Search for the cell housing the specified text and yield its (X, Y) center coordinate. 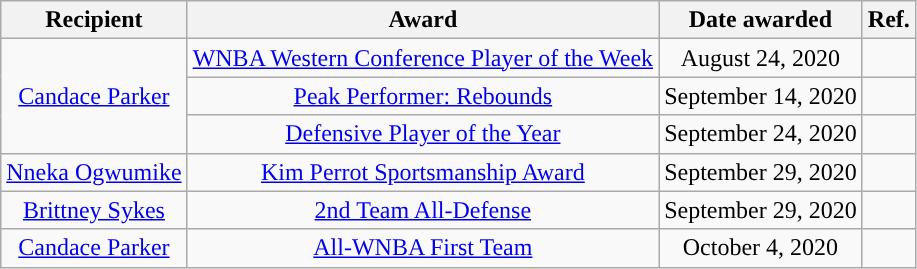
Date awarded (761, 20)
September 24, 2020 (761, 134)
Award (422, 20)
August 24, 2020 (761, 58)
2nd Team All-Defense (422, 210)
October 4, 2020 (761, 248)
Recipient (94, 20)
WNBA Western Conference Player of the Week (422, 58)
Ref. (888, 20)
Kim Perrot Sportsmanship Award (422, 172)
September 14, 2020 (761, 96)
Nneka Ogwumike (94, 172)
Peak Performer: Rebounds (422, 96)
Brittney Sykes (94, 210)
All-WNBA First Team (422, 248)
Defensive Player of the Year (422, 134)
